Determine the [X, Y] coordinate at the center of the cell enclosing the given text.  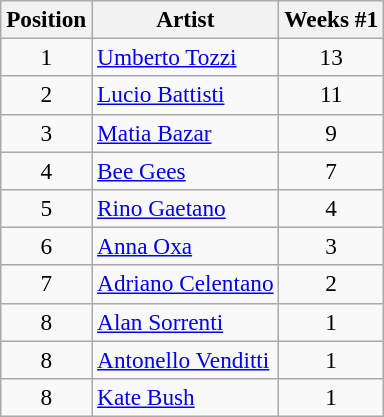
9 [332, 133]
Kate Bush [186, 397]
Alan Sorrenti [186, 322]
Weeks #1 [332, 19]
Antonello Venditti [186, 359]
Position [46, 19]
11 [332, 95]
5 [46, 208]
Artist [186, 19]
Umberto Tozzi [186, 57]
Anna Oxa [186, 246]
Bee Gees [186, 170]
13 [332, 57]
Adriano Celentano [186, 284]
6 [46, 246]
Lucio Battisti [186, 95]
Rino Gaetano [186, 208]
Matia Bazar [186, 133]
